Return the [X, Y] coordinate for the center point of the cell that contains the specified text.  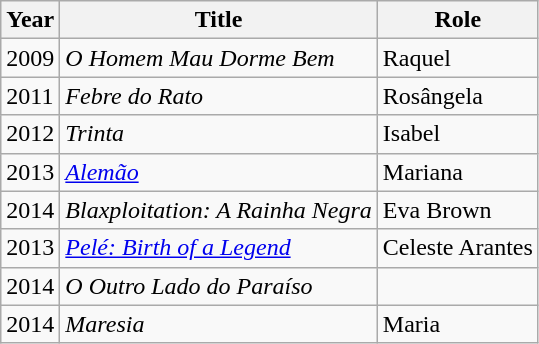
Role [458, 20]
O Outro Lado do Paraíso [219, 286]
Celeste Arantes [458, 248]
Alemão [219, 172]
Trinta [219, 134]
Raquel [458, 58]
Title [219, 20]
Maresia [219, 324]
Blaxploitation: A Rainha Negra [219, 210]
Febre do Rato [219, 96]
Year [30, 20]
Maria [458, 324]
Isabel [458, 134]
Rosângela [458, 96]
2011 [30, 96]
Eva Brown [458, 210]
2012 [30, 134]
O Homem Mau Dorme Bem [219, 58]
2009 [30, 58]
Mariana [458, 172]
Pelé: Birth of a Legend [219, 248]
